Scan for the cell matching the given text and deliver its (x, y) coordinate at center. 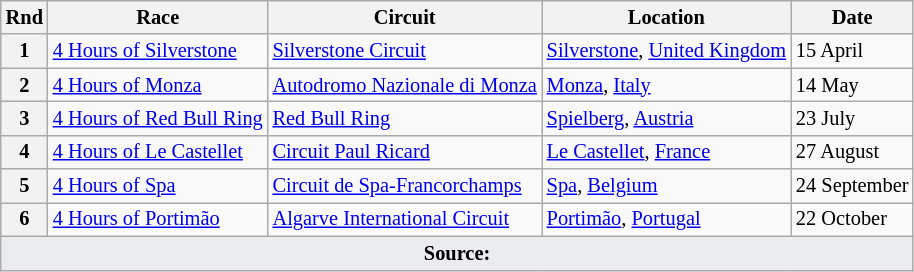
23 July (852, 118)
Circuit de Spa-Francorchamps (405, 186)
Rnd (24, 17)
Le Castellet, France (666, 152)
Spielberg, Austria (666, 118)
Monza, Italy (666, 85)
Silverstone, United Kingdom (666, 51)
Race (158, 17)
22 October (852, 219)
1 (24, 51)
Algarve International Circuit (405, 219)
5 (24, 186)
14 May (852, 85)
27 August (852, 152)
Spa, Belgium (666, 186)
24 September (852, 186)
Red Bull Ring (405, 118)
4 (24, 152)
Circuit (405, 17)
4 Hours of Portimão (158, 219)
Location (666, 17)
Circuit Paul Ricard (405, 152)
6 (24, 219)
Autodromo Nazionale di Monza (405, 85)
4 Hours of Le Castellet (158, 152)
Source: (458, 253)
4 Hours of Monza (158, 85)
15 April (852, 51)
4 Hours of Red Bull Ring (158, 118)
Silverstone Circuit (405, 51)
4 Hours of Silverstone (158, 51)
4 Hours of Spa (158, 186)
3 (24, 118)
Date (852, 17)
2 (24, 85)
Portimão, Portugal (666, 219)
